Pinpoint the cell where the given text exists, returning its [X, Y] midpoint coordinate. 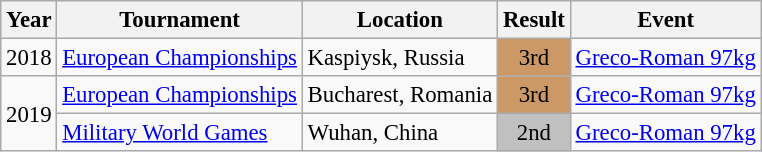
Military World Games [180, 133]
Event [666, 20]
Location [400, 20]
Result [534, 20]
Wuhan, China [400, 133]
Tournament [180, 20]
Kaspiysk, Russia [400, 58]
2019 [29, 114]
Year [29, 20]
2018 [29, 58]
2nd [534, 133]
Bucharest, Romania [400, 95]
